Capture the cell that displays the provided text and extract its (x, y) central coordinate. 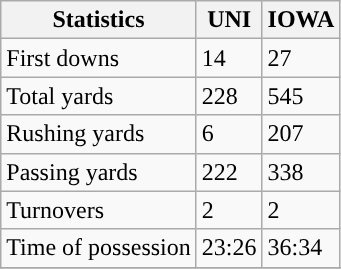
Passing yards (99, 172)
27 (301, 58)
545 (301, 96)
23:26 (229, 248)
14 (229, 58)
Total yards (99, 96)
Statistics (99, 20)
228 (229, 96)
Time of possession (99, 248)
First downs (99, 58)
207 (301, 134)
IOWA (301, 20)
36:34 (301, 248)
6 (229, 134)
UNI (229, 20)
Turnovers (99, 210)
222 (229, 172)
Rushing yards (99, 134)
338 (301, 172)
